Detect which cell encompasses the target text, then output its [X, Y] center coordinate. 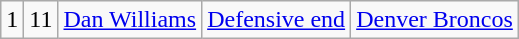
Dan Williams [130, 20]
1 [12, 20]
11 [41, 20]
Denver Broncos [435, 20]
Defensive end [276, 20]
